Detect which cell encompasses the target text, then output its [x, y] center coordinate. 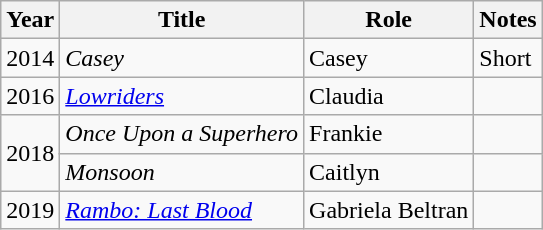
Gabriela Beltran [389, 210]
Frankie [389, 134]
Once Upon a Superhero [182, 134]
Title [182, 20]
2019 [30, 210]
Rambo: Last Blood [182, 210]
Claudia [389, 96]
Role [389, 20]
2014 [30, 58]
Short [508, 58]
Year [30, 20]
2016 [30, 96]
2018 [30, 153]
Monsoon [182, 172]
Lowriders [182, 96]
Notes [508, 20]
Caitlyn [389, 172]
